Provide the [X, Y] coordinate of the cell's center where the given text is located.  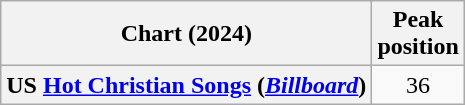
Peakposition [418, 34]
Chart (2024) [186, 34]
36 [418, 85]
US Hot Christian Songs (Billboard) [186, 85]
